Pinpoint the cell where the given text exists, returning its [x, y] midpoint coordinate. 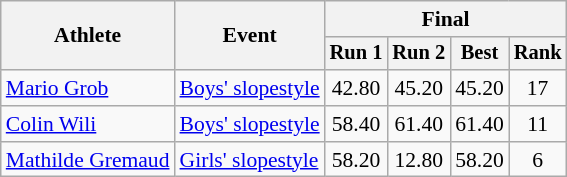
42.80 [356, 88]
Final [446, 19]
Run 1 [356, 54]
Colin Wili [88, 124]
Mario Grob [88, 88]
Best [480, 54]
11 [538, 124]
17 [538, 88]
Athlete [88, 36]
Run 2 [418, 54]
58.40 [356, 124]
Event [250, 36]
Rank [538, 54]
